From the cell containing the given text, extract its center point as (x, y) coordinate. 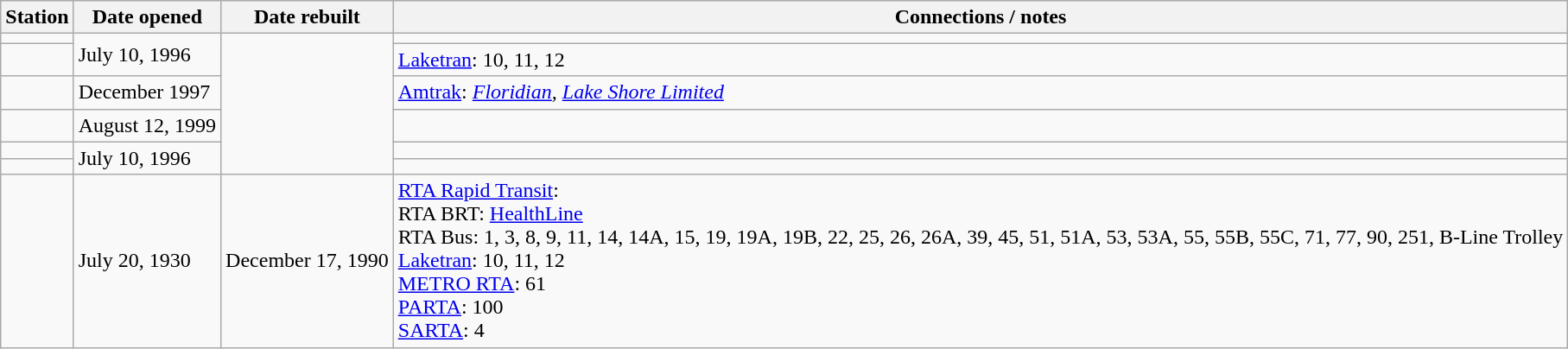
December 17, 1990 (308, 261)
Laketran: 10, 11, 12 (981, 60)
Connections / notes (981, 17)
December 1997 (147, 92)
August 12, 1999 (147, 125)
July 20, 1930 (147, 261)
Amtrak: Floridian, Lake Shore Limited (981, 92)
Date rebuilt (308, 17)
Date opened (147, 17)
Station (37, 17)
